Scan for the cell matching the given text and deliver its (x, y) coordinate at center. 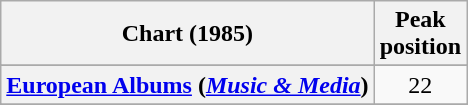
Chart (1985) (188, 34)
Peakposition (420, 34)
European Albums (Music & Media) (188, 85)
22 (420, 85)
